Output the (x, y) coordinate of the center of the cell containing the given text.  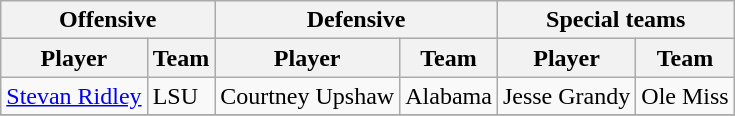
Offensive (108, 20)
Alabama (449, 96)
Special teams (616, 20)
Courtney Upshaw (308, 96)
Ole Miss (685, 96)
Jesse Grandy (566, 96)
Stevan Ridley (74, 96)
LSU (181, 96)
Defensive (356, 20)
